Find where the given text appears and provide that cell's center as [X, Y] coordinate. 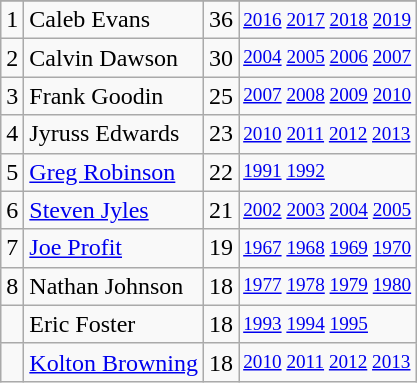
5 [12, 172]
6 [12, 210]
Eric Foster [114, 324]
Frank Goodin [114, 96]
Calvin Dawson [114, 58]
Steven Jyles [114, 210]
Caleb Evans [114, 20]
2002 2003 2004 2005 [328, 210]
19 [222, 248]
7 [12, 248]
1977 1978 1979 1980 [328, 286]
22 [222, 172]
Greg Robinson [114, 172]
1967 1968 1969 1970 [328, 248]
1991 1992 [328, 172]
Kolton Browning [114, 362]
Jyruss Edwards [114, 134]
21 [222, 210]
8 [12, 286]
2 [12, 58]
36 [222, 20]
2016 2017 2018 2019 [328, 20]
23 [222, 134]
Joe Profit [114, 248]
25 [222, 96]
2007 2008 2009 2010 [328, 96]
4 [12, 134]
Nathan Johnson [114, 286]
3 [12, 96]
1993 1994 1995 [328, 324]
2004 2005 2006 2007 [328, 58]
1 [12, 20]
30 [222, 58]
